Find where the given text appears and provide that cell's center as [X, Y] coordinate. 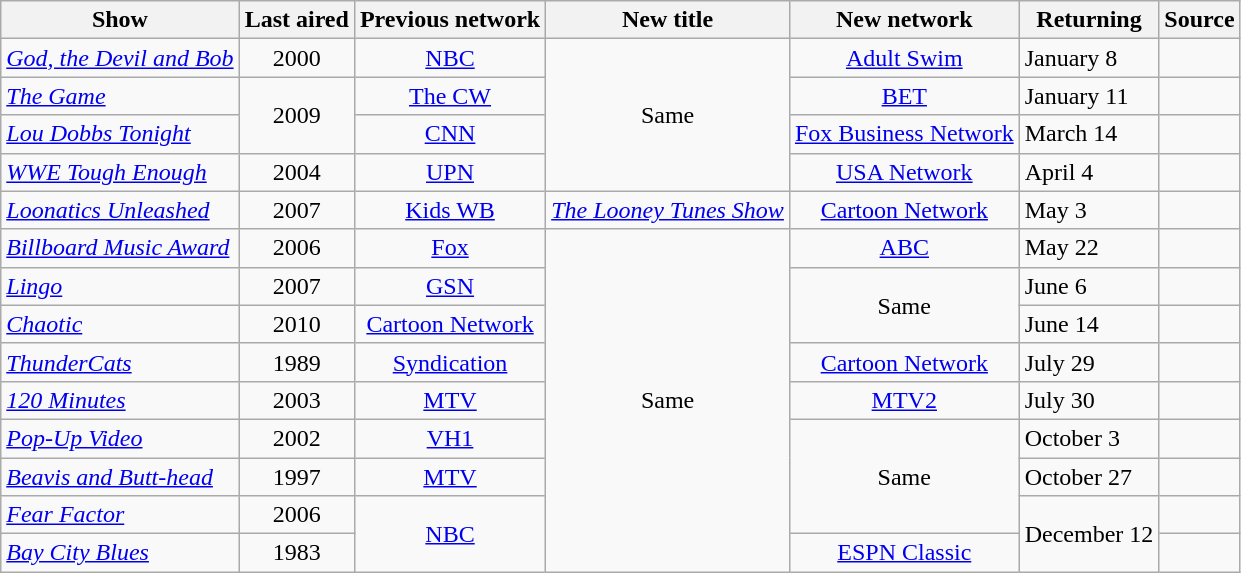
Fox Business Network [904, 134]
MTV2 [904, 400]
Billboard Music Award [120, 248]
BET [904, 96]
2000 [296, 58]
1989 [296, 362]
120 Minutes [120, 400]
July 29 [1089, 362]
Previous network [450, 20]
Show [120, 20]
ThunderCats [120, 362]
The Looney Tunes Show [668, 210]
March 14 [1089, 134]
UPN [450, 172]
2002 [296, 438]
2009 [296, 115]
Syndication [450, 362]
Pop-Up Video [120, 438]
January 11 [1089, 96]
USA Network [904, 172]
God, the Devil and Bob [120, 58]
2010 [296, 324]
December 12 [1089, 534]
May 22 [1089, 248]
2003 [296, 400]
Last aired [296, 20]
Lou Dobbs Tonight [120, 134]
Kids WB [450, 210]
CNN [450, 134]
May 3 [1089, 210]
Beavis and Butt-head [120, 477]
Source [1200, 20]
1997 [296, 477]
The CW [450, 96]
October 3 [1089, 438]
ESPN Classic [904, 553]
Loonatics Unleashed [120, 210]
Adult Swim [904, 58]
January 8 [1089, 58]
2004 [296, 172]
WWE Tough Enough [120, 172]
April 4 [1089, 172]
Bay City Blues [120, 553]
Fear Factor [120, 515]
October 27 [1089, 477]
Fox [450, 248]
ABC [904, 248]
VH1 [450, 438]
GSN [450, 286]
The Game [120, 96]
1983 [296, 553]
Returning [1089, 20]
New title [668, 20]
June 14 [1089, 324]
Lingo [120, 286]
June 6 [1089, 286]
July 30 [1089, 400]
New network [904, 20]
Chaotic [120, 324]
